For the text-containing cell, return its midpoint in [x, y] coordinate format. 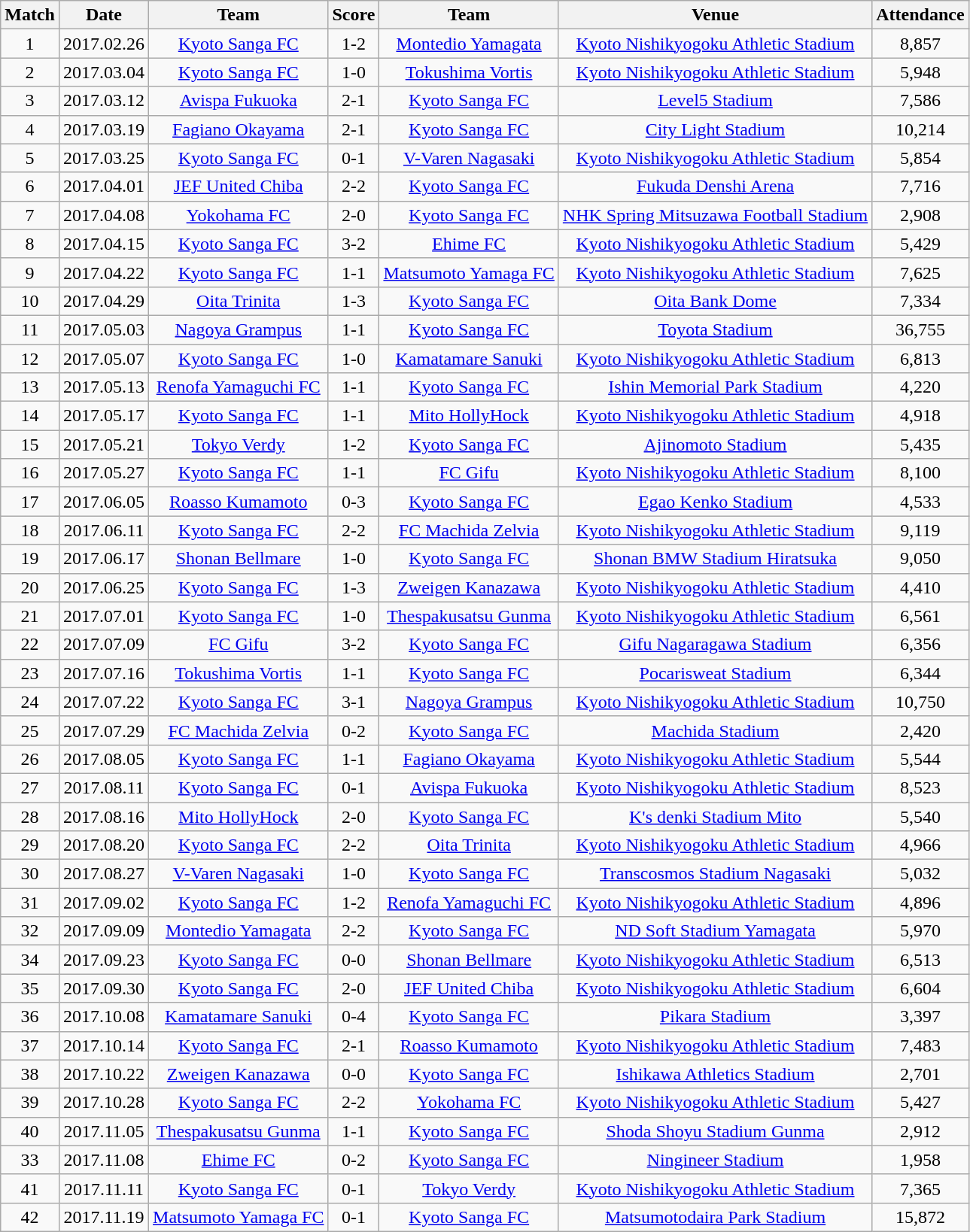
2017.05.17 [104, 416]
38 [30, 1074]
Transcosmos Stadium Nagasaki [715, 874]
Shonan BMW Stadium Hiratsuka [715, 559]
8,857 [920, 44]
Score [354, 15]
2017.09.30 [104, 988]
2 [30, 72]
2017.04.29 [104, 301]
2017.06.05 [104, 502]
K's denki Stadium Mito [715, 816]
7,625 [920, 272]
15,872 [920, 1217]
2017.10.14 [104, 1045]
Venue [715, 15]
2,701 [920, 1074]
2017.04.22 [104, 272]
10,750 [920, 702]
2017.03.12 [104, 101]
19 [30, 559]
4,220 [920, 387]
2017.06.11 [104, 530]
35 [30, 988]
Fukuda Denshi Arena [715, 187]
2017.07.22 [104, 702]
2,420 [920, 730]
36 [30, 1017]
5,948 [920, 72]
6,356 [920, 645]
ND Soft Stadium Yamagata [715, 931]
41 [30, 1188]
Gifu Nagaragawa Stadium [715, 645]
40 [30, 1131]
7,586 [920, 101]
32 [30, 931]
2017.09.02 [104, 903]
12 [30, 359]
2017.03.19 [104, 129]
9,119 [920, 530]
10 [30, 301]
20 [30, 587]
31 [30, 903]
Ishin Memorial Park Stadium [715, 387]
2017.05.13 [104, 387]
Oita Bank Dome [715, 301]
2017.05.21 [104, 445]
Level5 Stadium [715, 101]
9,050 [920, 559]
2017.05.03 [104, 329]
5,427 [920, 1103]
2017.03.25 [104, 158]
2017.07.29 [104, 730]
Ajinomoto Stadium [715, 445]
11 [30, 329]
2017.07.09 [104, 645]
Shoda Shoyu Stadium Gunma [715, 1131]
30 [30, 874]
37 [30, 1045]
4 [30, 129]
16 [30, 473]
36,755 [920, 329]
5 [30, 158]
Toyota Stadium [715, 329]
7 [30, 215]
8,523 [920, 787]
10,214 [920, 129]
13 [30, 387]
2017.08.27 [104, 874]
Attendance [920, 15]
2017.05.07 [104, 359]
2017.08.16 [104, 816]
3-1 [354, 702]
2017.05.27 [104, 473]
NHK Spring Mitsuzawa Football Stadium [715, 215]
Pocarisweat Stadium [715, 673]
5,429 [920, 244]
7,365 [920, 1188]
17 [30, 502]
Date [104, 15]
2017.02.26 [104, 44]
2017.09.23 [104, 960]
4,918 [920, 416]
15 [30, 445]
29 [30, 845]
5,435 [920, 445]
Match [30, 15]
2017.10.08 [104, 1017]
5,540 [920, 816]
5,032 [920, 874]
39 [30, 1103]
34 [30, 960]
3 [30, 101]
1,958 [920, 1160]
7,483 [920, 1045]
2017.04.15 [104, 244]
2017.10.28 [104, 1103]
2017.06.17 [104, 559]
2017.07.01 [104, 616]
4,533 [920, 502]
6,513 [920, 960]
9 [30, 272]
28 [30, 816]
2,908 [920, 215]
6,561 [920, 616]
4,896 [920, 903]
City Light Stadium [715, 129]
1 [30, 44]
2017.04.08 [104, 215]
24 [30, 702]
0-4 [354, 1017]
2017.10.22 [104, 1074]
2,912 [920, 1131]
33 [30, 1160]
3,397 [920, 1017]
8 [30, 244]
5,854 [920, 158]
8,100 [920, 473]
2017.11.11 [104, 1188]
2017.03.04 [104, 72]
7,334 [920, 301]
Egao Kenko Stadium [715, 502]
6,813 [920, 359]
5,970 [920, 931]
22 [30, 645]
27 [30, 787]
6,604 [920, 988]
7,716 [920, 187]
5,544 [920, 759]
2017.07.16 [104, 673]
6 [30, 187]
21 [30, 616]
4,966 [920, 845]
2017.08.20 [104, 845]
25 [30, 730]
0-3 [354, 502]
4,410 [920, 587]
2017.04.01 [104, 187]
2017.11.05 [104, 1131]
6,344 [920, 673]
14 [30, 416]
Pikara Stadium [715, 1017]
Ishikawa Athletics Stadium [715, 1074]
18 [30, 530]
2017.06.25 [104, 587]
Matsumotodaira Park Stadium [715, 1217]
42 [30, 1217]
2017.11.08 [104, 1160]
2017.11.19 [104, 1217]
2017.09.09 [104, 931]
2017.08.05 [104, 759]
2017.08.11 [104, 787]
Ningineer Stadium [715, 1160]
Machida Stadium [715, 730]
23 [30, 673]
26 [30, 759]
